Provide the [X, Y] coordinate of the cell's center where the given text is located.  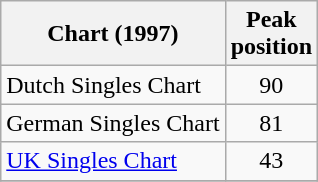
UK Singles Chart [113, 161]
Peakposition [271, 34]
German Singles Chart [113, 123]
90 [271, 85]
43 [271, 161]
Chart (1997) [113, 34]
81 [271, 123]
Dutch Singles Chart [113, 85]
